Search for the cell housing the specified text and yield its [X, Y] center coordinate. 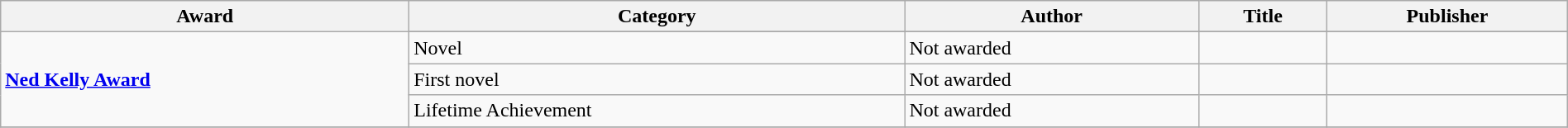
Title [1262, 17]
First novel [657, 79]
Novel [657, 48]
Category [657, 17]
Publisher [1447, 17]
Author [1052, 17]
Ned Kelly Award [205, 79]
Lifetime Achievement [657, 111]
Award [205, 17]
